Scan for the cell matching the given text and deliver its (x, y) coordinate at center. 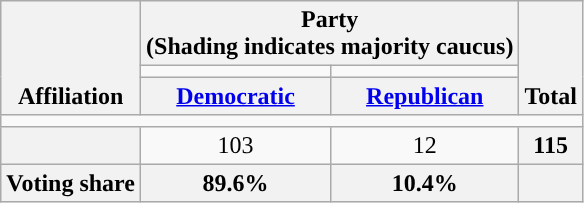
12 (425, 145)
Voting share (71, 183)
Party (Shading indicates majority caucus) (330, 34)
Total (551, 58)
103 (236, 145)
Republican (425, 96)
89.6% (236, 183)
115 (551, 145)
10.4% (425, 183)
Affiliation (71, 58)
Democratic (236, 96)
